For the text-containing cell, return its midpoint in [x, y] coordinate format. 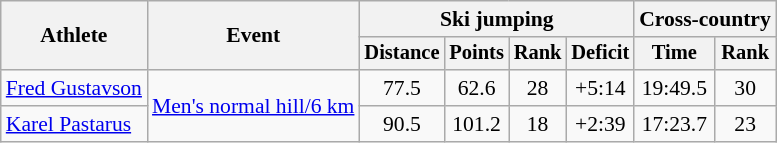
Cross-country [705, 19]
Athlete [74, 36]
62.6 [476, 88]
18 [538, 124]
19:49.5 [674, 88]
Distance [402, 54]
101.2 [476, 124]
Ski jumping [496, 19]
+2:39 [600, 124]
Karel Pastarus [74, 124]
30 [744, 88]
Fred Gustavson [74, 88]
28 [538, 88]
Event [253, 36]
Time [674, 54]
17:23.7 [674, 124]
Deficit [600, 54]
Men's normal hill/6 km [253, 106]
23 [744, 124]
+5:14 [600, 88]
90.5 [402, 124]
77.5 [402, 88]
Points [476, 54]
